Capture the cell that displays the provided text and extract its [X, Y] central coordinate. 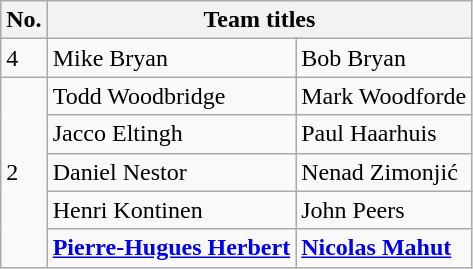
Mark Woodforde [384, 96]
Pierre-Hugues Herbert [172, 248]
Nenad Zimonjić [384, 172]
2 [24, 172]
Paul Haarhuis [384, 134]
No. [24, 20]
Daniel Nestor [172, 172]
Bob Bryan [384, 58]
Team titles [260, 20]
Jacco Eltingh [172, 134]
Nicolas Mahut [384, 248]
Todd Woodbridge [172, 96]
Mike Bryan [172, 58]
John Peers [384, 210]
4 [24, 58]
Henri Kontinen [172, 210]
